For the text-containing cell, return its midpoint in [X, Y] coordinate format. 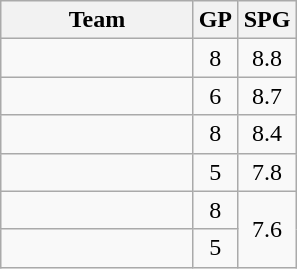
8.8 [266, 58]
SPG [266, 20]
Team [97, 20]
6 [215, 96]
8.4 [266, 134]
GP [215, 20]
7.6 [266, 229]
7.8 [266, 172]
8.7 [266, 96]
